Pinpoint the cell where the given text exists, returning its [x, y] midpoint coordinate. 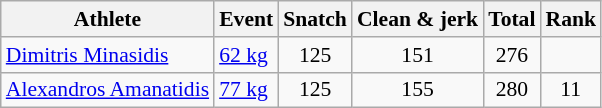
77 kg [246, 90]
280 [512, 90]
276 [512, 55]
Dimitris Minasidis [108, 55]
62 kg [246, 55]
Rank [570, 19]
Event [246, 19]
11 [570, 90]
Alexandros Amanatidis [108, 90]
155 [418, 90]
Clean & jerk [418, 19]
Athlete [108, 19]
Snatch [315, 19]
Total [512, 19]
151 [418, 55]
